Pinpoint the cell where the given text exists, returning its [X, Y] midpoint coordinate. 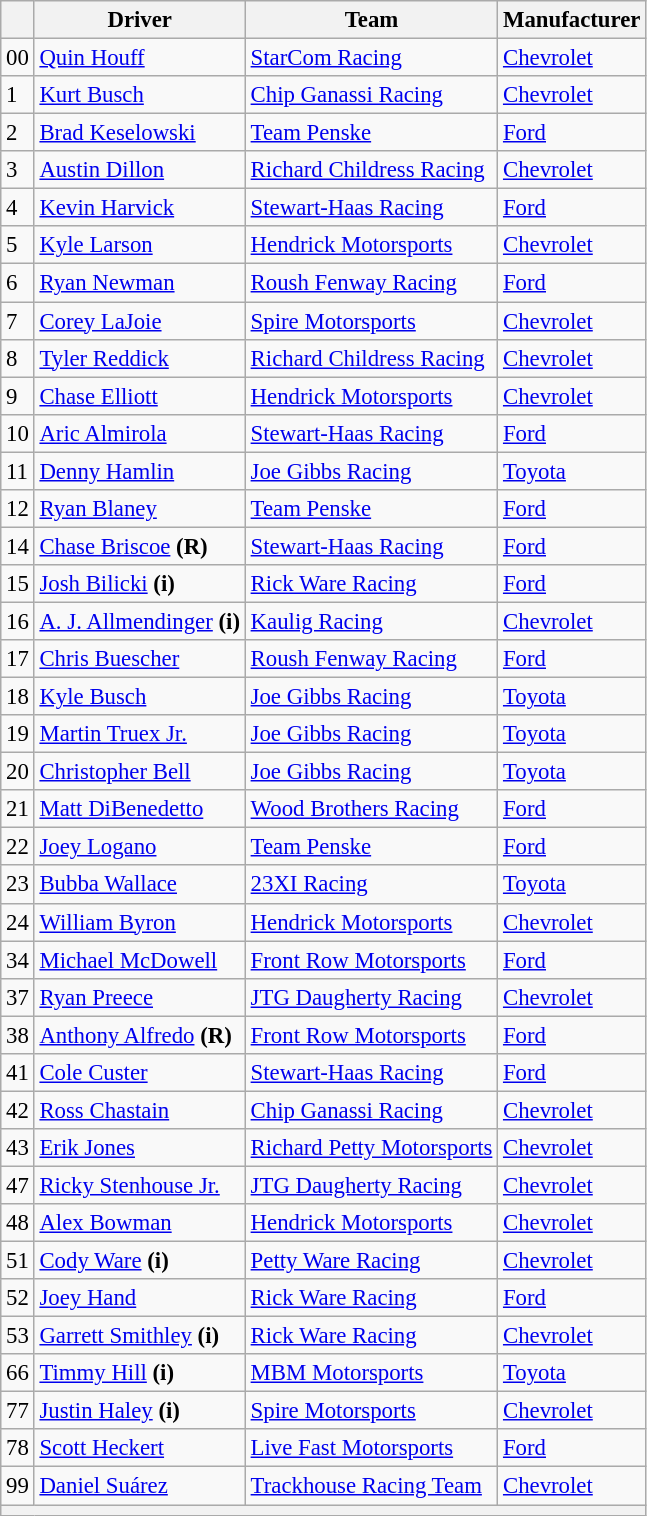
Ryan Newman [140, 283]
Ricky Stenhouse Jr. [140, 1185]
Chase Briscoe (R) [140, 546]
19 [18, 734]
Josh Bilicki (i) [140, 584]
Austin Dillon [140, 170]
Ross Chastain [140, 1110]
Erik Jones [140, 1148]
4 [18, 208]
Bubba Wallace [140, 885]
William Byron [140, 922]
Cole Custer [140, 1073]
Kyle Larson [140, 245]
Live Fast Motorsports [371, 1449]
23XI Racing [371, 885]
Kevin Harvick [140, 208]
20 [18, 772]
2 [18, 133]
38 [18, 1035]
48 [18, 1223]
Denny Hamlin [140, 471]
Aric Almirola [140, 433]
Michael McDowell [140, 960]
6 [18, 283]
3 [18, 170]
Martin Truex Jr. [140, 734]
66 [18, 1373]
Anthony Alfredo (R) [140, 1035]
9 [18, 396]
Team [371, 20]
77 [18, 1411]
Scott Heckert [140, 1449]
16 [18, 621]
43 [18, 1148]
Daniel Suárez [140, 1486]
Kaulig Racing [371, 621]
17 [18, 659]
Brad Keselowski [140, 133]
Kurt Busch [140, 95]
Kyle Busch [140, 697]
Ryan Preece [140, 997]
7 [18, 321]
18 [18, 697]
5 [18, 245]
Justin Haley (i) [140, 1411]
Richard Petty Motorsports [371, 1148]
Joey Logano [140, 847]
Trackhouse Racing Team [371, 1486]
15 [18, 584]
A. J. Allmendinger (i) [140, 621]
Petty Ware Racing [371, 1261]
41 [18, 1073]
24 [18, 922]
MBM Motorsports [371, 1373]
8 [18, 358]
10 [18, 433]
99 [18, 1486]
53 [18, 1336]
51 [18, 1261]
Alex Bowman [140, 1223]
Matt DiBenedetto [140, 809]
42 [18, 1110]
Driver [140, 20]
Quin Houff [140, 58]
Christopher Bell [140, 772]
Garrett Smithley (i) [140, 1336]
Corey LaJoie [140, 321]
11 [18, 471]
Ryan Blaney [140, 509]
Chris Buescher [140, 659]
Manufacturer [572, 20]
1 [18, 95]
47 [18, 1185]
78 [18, 1449]
Chase Elliott [140, 396]
12 [18, 509]
Cody Ware (i) [140, 1261]
34 [18, 960]
Timmy Hill (i) [140, 1373]
37 [18, 997]
00 [18, 58]
23 [18, 885]
21 [18, 809]
StarCom Racing [371, 58]
Tyler Reddick [140, 358]
22 [18, 847]
Joey Hand [140, 1298]
14 [18, 546]
52 [18, 1298]
Wood Brothers Racing [371, 809]
